Output the (X, Y) coordinate of the center of the cell containing the given text.  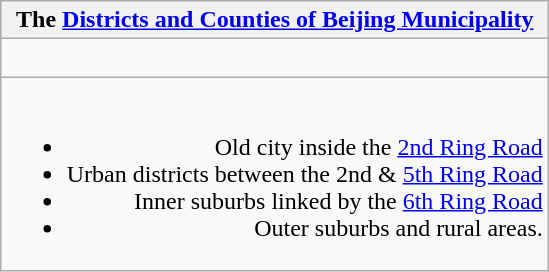
The Districts and Counties of Beijing Municipality (274, 20)
